Capture the cell that displays the provided text and extract its (X, Y) central coordinate. 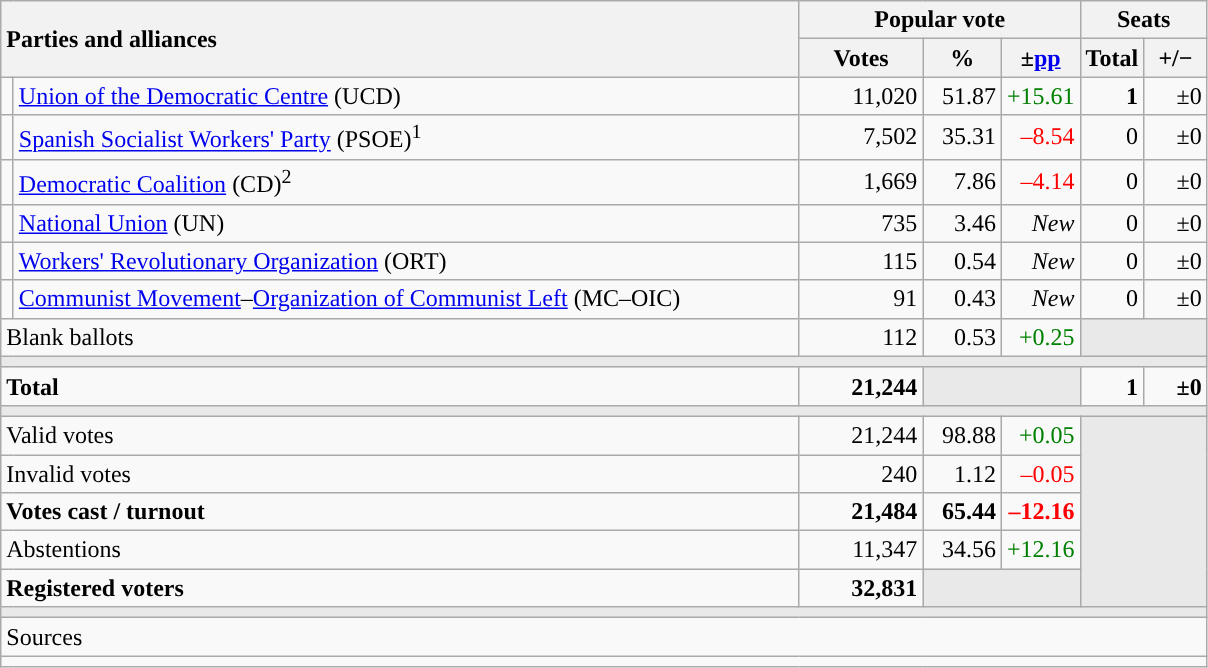
Valid votes (400, 435)
±pp (1040, 58)
+/− (1176, 58)
21,484 (861, 512)
+15.61 (1040, 96)
1,669 (861, 182)
Spanish Socialist Workers' Party (PSOE)1 (406, 138)
+0.05 (1040, 435)
91 (861, 299)
98.88 (962, 435)
7,502 (861, 138)
Workers' Revolutionary Organization (ORT) (406, 261)
Democratic Coalition (CD)2 (406, 182)
3.46 (962, 223)
Union of the Democratic Centre (UCD) (406, 96)
Invalid votes (400, 474)
Popular vote (940, 20)
Registered voters (400, 588)
735 (861, 223)
65.44 (962, 512)
Sources (604, 637)
34.56 (962, 550)
0.53 (962, 337)
Blank ballots (400, 337)
National Union (UN) (406, 223)
115 (861, 261)
51.87 (962, 96)
Votes cast / turnout (400, 512)
0.43 (962, 299)
11,020 (861, 96)
–8.54 (1040, 138)
11,347 (861, 550)
Parties and alliances (400, 39)
0.54 (962, 261)
Communist Movement–Organization of Communist Left (MC–OIC) (406, 299)
+0.25 (1040, 337)
–12.16 (1040, 512)
112 (861, 337)
Abstentions (400, 550)
Votes (861, 58)
32,831 (861, 588)
240 (861, 474)
+12.16 (1040, 550)
% (962, 58)
1.12 (962, 474)
7.86 (962, 182)
–0.05 (1040, 474)
Seats (1144, 20)
–4.14 (1040, 182)
35.31 (962, 138)
